From the cell containing the given text, extract its center point as [X, Y] coordinate. 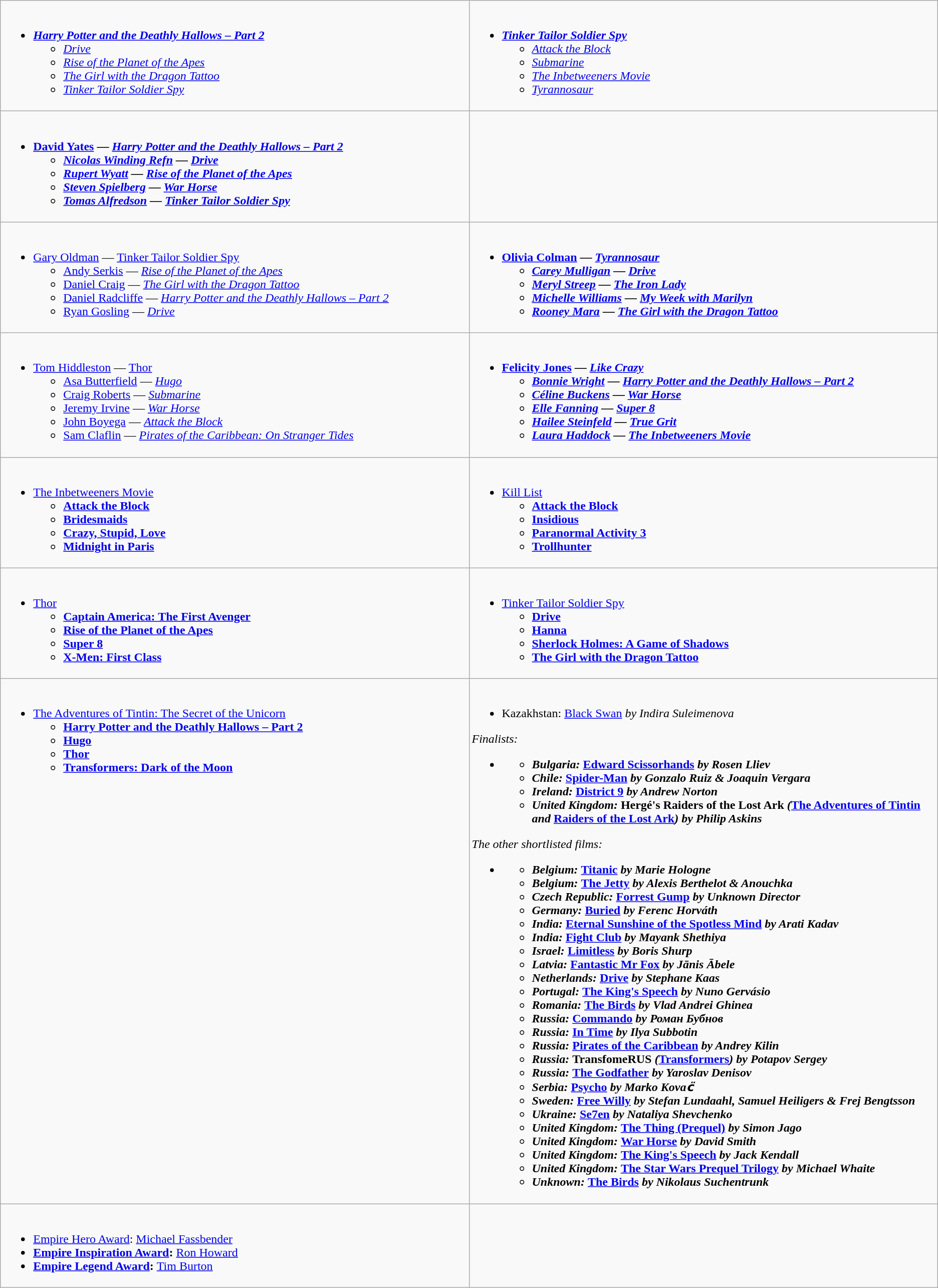
Tinker Tailor Soldier SpyDriveHannaSherlock Holmes: A Game of ShadowsThe Girl with the Dragon Tattoo [703, 623]
ThorCaptain America: The First AvengerRise of the Planet of the ApesSuper 8X-Men: First Class [234, 623]
Kill ListAttack the BlockInsidiousParanormal Activity 3Trollhunter [703, 512]
Empire Hero Award: Michael FassbenderEmpire Inspiration Award: Ron HowardEmpire Legend Award: Tim Burton [234, 1246]
Tinker Tailor Soldier SpyAttack the BlockSubmarineThe Inbetweeners MovieTyrannosaur [703, 56]
Harry Potter and the Deathly Hallows – Part 2DriveRise of the Planet of the ApesThe Girl with the Dragon TattooTinker Tailor Soldier Spy [234, 56]
The Inbetweeners MovieAttack the BlockBridesmaidsCrazy, Stupid, LoveMidnight in Paris [234, 512]
The Adventures of Tintin: The Secret of the UnicornHarry Potter and the Deathly Hallows – Part 2HugoThorTransformers: Dark of the Moon [234, 941]
